Detect which cell encompasses the target text, then output its [x, y] center coordinate. 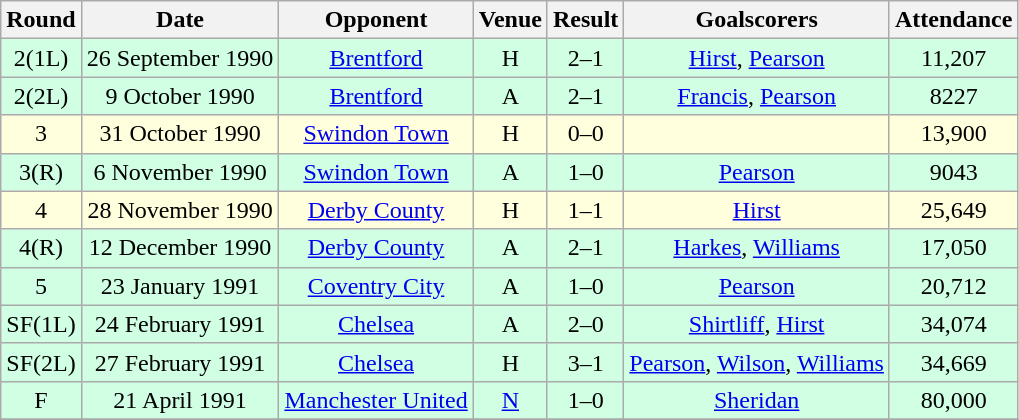
9043 [953, 172]
23 January 1991 [180, 286]
9 October 1990 [180, 96]
3–1 [585, 362]
28 November 1990 [180, 210]
4(R) [41, 248]
F [41, 400]
4 [41, 210]
Date [180, 20]
12 December 1990 [180, 248]
3(R) [41, 172]
80,000 [953, 400]
Attendance [953, 20]
Result [585, 20]
3 [41, 134]
2(1L) [41, 58]
31 October 1990 [180, 134]
Hirst [757, 210]
25,649 [953, 210]
1–1 [585, 210]
SF(1L) [41, 324]
Venue [510, 20]
2–0 [585, 324]
Pearson, Wilson, Williams [757, 362]
Opponent [376, 20]
24 February 1991 [180, 324]
21 April 1991 [180, 400]
N [510, 400]
Francis, Pearson [757, 96]
11,207 [953, 58]
6 November 1990 [180, 172]
Round [41, 20]
2(2L) [41, 96]
13,900 [953, 134]
Hirst, Pearson [757, 58]
26 September 1990 [180, 58]
SF(2L) [41, 362]
0–0 [585, 134]
Goalscorers [757, 20]
34,074 [953, 324]
Sheridan [757, 400]
Coventry City [376, 286]
Shirtliff, Hirst [757, 324]
Manchester United [376, 400]
8227 [953, 96]
17,050 [953, 248]
27 February 1991 [180, 362]
34,669 [953, 362]
Harkes, Williams [757, 248]
20,712 [953, 286]
5 [41, 286]
